Scan for the cell matching the given text and deliver its [x, y] coordinate at center. 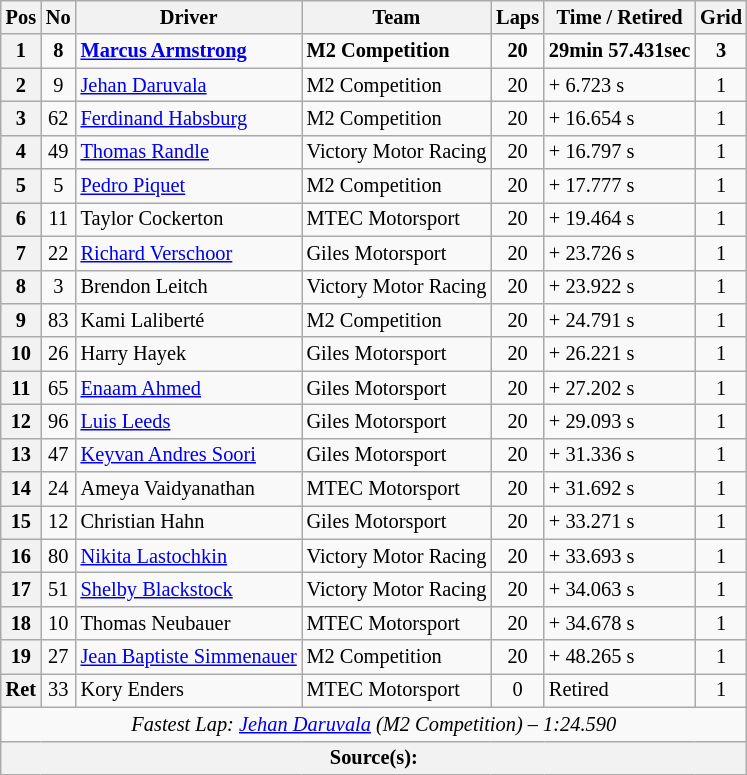
26 [58, 354]
Enaam Ahmed [189, 388]
4 [21, 152]
Christian Hahn [189, 522]
+ 16.797 s [620, 152]
Jean Baptiste Simmenauer [189, 657]
Laps [518, 17]
Retired [620, 690]
+ 29.093 s [620, 421]
29min 57.431sec [620, 51]
+ 34.678 s [620, 623]
83 [58, 320]
2 [21, 85]
19 [21, 657]
47 [58, 455]
7 [21, 253]
49 [58, 152]
+ 16.654 s [620, 118]
+ 23.726 s [620, 253]
Pedro Piquet [189, 186]
+ 27.202 s [620, 388]
+ 19.464 s [620, 219]
Ameya Vaidyanathan [189, 489]
Taylor Cockerton [189, 219]
13 [21, 455]
16 [21, 556]
+ 34.063 s [620, 589]
+ 33.693 s [620, 556]
Team [397, 17]
Shelby Blackstock [189, 589]
14 [21, 489]
Time / Retired [620, 17]
+ 48.265 s [620, 657]
27 [58, 657]
Driver [189, 17]
+ 6.723 s [620, 85]
+ 31.336 s [620, 455]
+ 24.791 s [620, 320]
Richard Verschoor [189, 253]
62 [58, 118]
24 [58, 489]
Luis Leeds [189, 421]
Thomas Neubauer [189, 623]
Thomas Randle [189, 152]
Fastest Lap: Jehan Daruvala (M2 Competition) – 1:24.590 [374, 724]
+ 33.271 s [620, 522]
51 [58, 589]
Ret [21, 690]
Brendon Leitch [189, 287]
0 [518, 690]
Kory Enders [189, 690]
6 [21, 219]
22 [58, 253]
Jehan Daruvala [189, 85]
Source(s): [374, 758]
Harry Hayek [189, 354]
33 [58, 690]
17 [21, 589]
Keyvan Andres Soori [189, 455]
Grid [721, 17]
Pos [21, 17]
Marcus Armstrong [189, 51]
65 [58, 388]
Nikita Lastochkin [189, 556]
No [58, 17]
96 [58, 421]
+ 17.777 s [620, 186]
80 [58, 556]
Ferdinand Habsburg [189, 118]
+ 26.221 s [620, 354]
+ 23.922 s [620, 287]
+ 31.692 s [620, 489]
18 [21, 623]
Kami Laliberté [189, 320]
15 [21, 522]
